From the cell containing the given text, extract its center point as [X, Y] coordinate. 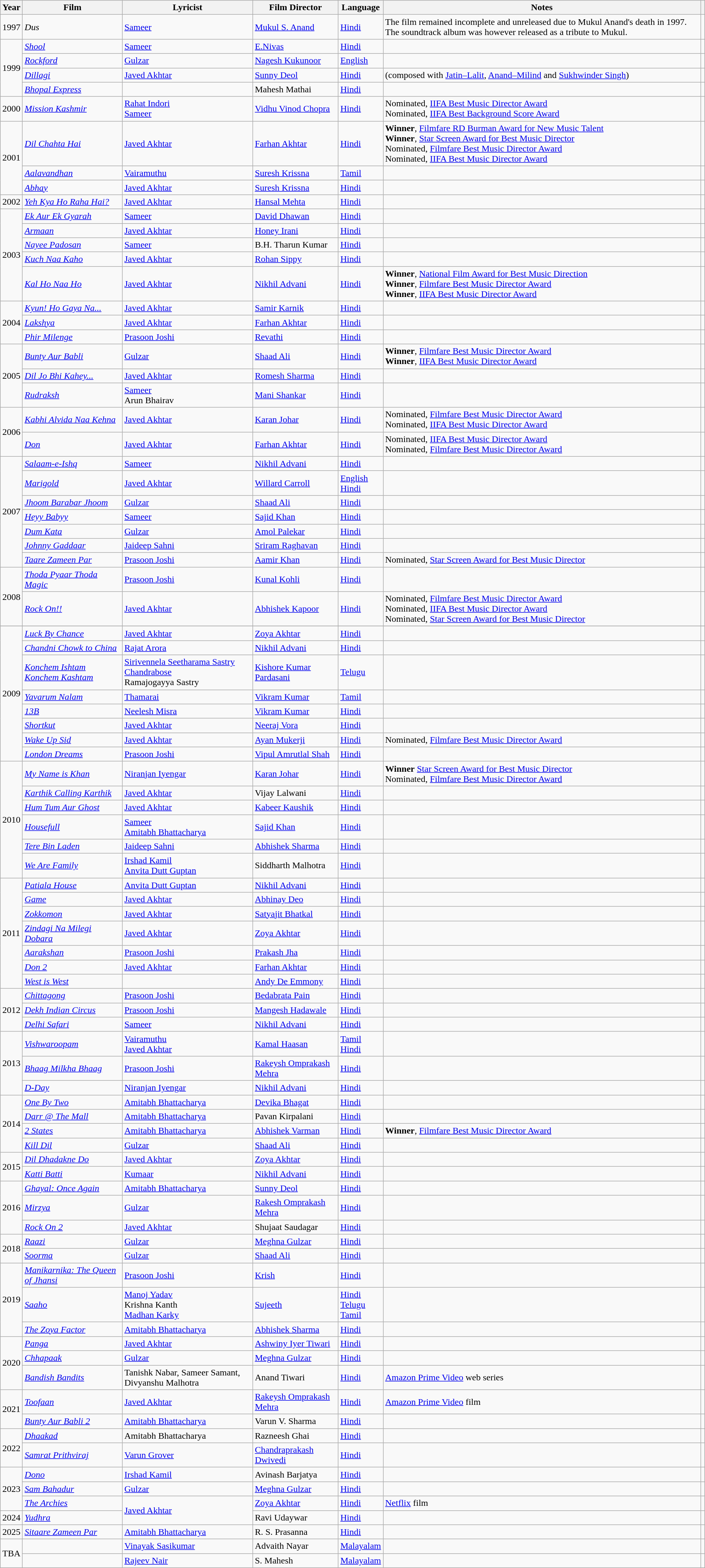
Abhishek Kapoor [295, 609]
Kyun! Ho Gaya Na... [72, 308]
Revathi [295, 337]
EnglishHindi [361, 483]
Rudraksh [72, 395]
Vijay Lalwani [295, 793]
Samir Karnik [295, 308]
English [361, 61]
Netflix film [542, 1503]
Dum Kata [72, 531]
Luck By Chance [72, 633]
Siddharth Malhotra [295, 866]
Kuch Naa Kaho [72, 259]
SameerAmitabh Bhattacharya [188, 827]
Manoj YadavKrishna KanthMadhan Karky [188, 1305]
Toofaan [72, 1402]
Dil Dhadakne Do [72, 1160]
Ravi Udaywar [295, 1518]
Aarakshan [72, 953]
2013 [11, 1063]
Ashwiny Iyer Tiwari [295, 1343]
Kill Dil [72, 1145]
Nominated, Filmfare Best Music Director Award [542, 740]
2022 [11, 1448]
Willard Carroll [295, 483]
2 States [72, 1131]
Bedabrata Pain [295, 996]
Rohan Sippy [295, 259]
Hum Tum Aur Ghost [72, 807]
Mahesh Mathai [295, 89]
2005 [11, 376]
London Dreams [72, 754]
Nagesh Kukunoor [295, 61]
Pavan Kirpalani [295, 1117]
2019 [11, 1299]
Raazi [72, 1241]
Mani Shankar [295, 395]
Dil Jo Bhi Kahey... [72, 376]
Bhopal Express [72, 89]
Marigold [72, 483]
We Are Family [72, 866]
Rock On!! [72, 609]
2011 [11, 933]
2001 [11, 158]
2015 [11, 1167]
Don 2 [72, 967]
Kabeer Kaushik [295, 807]
Bandish Bandits [72, 1377]
Heyy Babyy [72, 517]
Anvita Dutt Guptan [188, 885]
Dekh Indian Circus [72, 1010]
Varun Grover [188, 1455]
2009 [11, 694]
Salaam-e-Ishq [72, 464]
Nominated, IIFA Best Music Director AwardNominated, IIFA Best Background Score Award [542, 109]
2008 [11, 597]
Hansal Mehta [295, 202]
Neeraj Vora [295, 725]
Film Director [295, 8]
Saaho [72, 1305]
Game [72, 899]
Anand Tiwari [295, 1377]
Mission Kashmir [72, 109]
Krish [295, 1275]
Winner, National Film Award for Best Music Direction Winner, Filmfare Best Music Director Award Winner, IIFA Best Music Director Award [542, 284]
HindiTeluguTamil [361, 1305]
Mirzya [72, 1207]
Nominated, Filmfare Best Music Director Award Nominated, IIFA Best Music Director Award [542, 420]
One By Two [72, 1102]
Sirivennela Seetharama SastryChandraboseRamajogayya Sastry [188, 672]
D-Day [72, 1088]
Satyajit Bhatkal [295, 914]
Razneesh Ghai [295, 1436]
Manikarnika: The Queen of Jhansi [72, 1275]
VairamuthuJaved Akhtar [188, 1044]
Vairamuthu [188, 173]
2024 [11, 1518]
Nayee Padosan [72, 245]
Bunty Aur Babli 2 [72, 1421]
Andy De Emmony [295, 981]
Aalavandhan [72, 173]
Amol Palekar [295, 531]
Samrat Prithviraj [72, 1455]
2020 [11, 1363]
Yudhra [72, 1518]
Rahat IndoriSameer [188, 109]
Ayan Mukerji [295, 740]
Rajat Arora [188, 648]
The film remained incomplete and unreleased due to Mukul Anand's death in 1997. The soundtrack album was however released as a tribute to Mukul. [542, 27]
Shool [72, 46]
Lakshya [72, 323]
Mukul S. Anand [295, 27]
Irshad KamilAnvita Dutt Guptan [188, 866]
Irshad Kamil [188, 1475]
The Zoya Factor [72, 1329]
Tanishk Nabar, Sameer Samant, Divyanshu Malhotra [188, 1377]
S. Mahesh [295, 1560]
Yeh Kya Ho Raha Hai? [72, 202]
Shortkut [72, 725]
2000 [11, 109]
Sujeeth [295, 1305]
Abhay [72, 187]
2023 [11, 1489]
Housefull [72, 827]
TBA [11, 1553]
Taare Zameen Par [72, 560]
Jhoom Barabar Jhoom [72, 502]
Vishwaroopam [72, 1044]
2006 [11, 432]
Ek Aur Ek Gyarah [72, 216]
Romesh Sharma [295, 376]
Rock On 2 [72, 1227]
Dillagi [72, 75]
E.Nivas [295, 46]
Bhaag Milkha Bhaag [72, 1068]
Dil Chahta Hai [72, 143]
Delhi Safari [72, 1024]
Vinayak Sasikumar [188, 1546]
Zokkomon [72, 914]
Vidhu Vinod Chopra [295, 109]
2004 [11, 323]
Zindagi Na Milegi Dobara [72, 933]
Dus [72, 27]
Honey Irani [295, 230]
Kumaar [188, 1174]
SameerArun Bhairav [188, 395]
Wake Up Sid [72, 740]
Ghayal: Once Again [72, 1188]
David Dhawan [295, 216]
Chandraprakash Dwivedi [295, 1455]
Thamarai [188, 697]
Don [72, 444]
Winner, Filmfare Best Music Director Award Winner, IIFA Best Music Director Award [542, 356]
13B [72, 711]
Advaith Nayar [295, 1546]
2018 [11, 1248]
Amazon Prime Video film [542, 1402]
Devika Bhagat [295, 1102]
Language [361, 8]
2016 [11, 1207]
Aamir Khan [295, 560]
Year [11, 8]
Shujaat Saudagar [295, 1227]
Dhaakad [72, 1436]
Thoda Pyaar Thoda Magic [72, 580]
Nominated, Filmfare Best Music Director AwardNominated, IIFA Best Music Director AwardNominated, Star Screen Award for Best Music Director [542, 609]
Rakesh Omprakash Mehra [295, 1207]
Vipul Amrutlal Shah [295, 754]
The Archies [72, 1503]
B.H. Tharun Kumar [295, 245]
West is West [72, 981]
Phir Milenge [72, 337]
Neelesh Misra [188, 711]
Dono [72, 1475]
2021 [11, 1409]
Sam Bahadur [72, 1489]
Nominated, Star Screen Award for Best Music Director [542, 560]
2012 [11, 1010]
Nominated, IIFA Best Music Director AwardNominated, Filmfare Best Music Director Award [542, 444]
Chandni Chowk to China [72, 648]
Patiala House [72, 885]
Abhishek Varman [295, 1131]
Lyricist [188, 8]
2010 [11, 819]
Amazon Prime Video web series [542, 1377]
Mangesh Hadawale [295, 1010]
Yavarum Nalam [72, 697]
2003 [11, 255]
1997 [11, 27]
Panga [72, 1343]
Tere Bin Laden [72, 846]
Film [72, 8]
Karthik Calling Karthik [72, 793]
Winner, Filmfare Best Music Director Award [542, 1131]
1999 [11, 68]
Chhapaak [72, 1358]
2002 [11, 202]
Sriram Raghavan [295, 546]
Darr @ The Mall [72, 1117]
Sitaare Zameen Par [72, 1532]
Prakash Jha [295, 953]
Konchem Ishtam Konchem Kashtam [72, 672]
Bunty Aur Babli [72, 356]
Katti Batti [72, 1174]
Kal Ho Naa Ho [72, 284]
Rajeev Nair [188, 1560]
Abhinay Deo [295, 899]
2014 [11, 1124]
Johnny Gaddaar [72, 546]
Notes [542, 8]
Kishore Kumar Pardasani [295, 672]
Avinash Barjatya [295, 1475]
Winner Star Screen Award for Best Music Director Nominated, Filmfare Best Music Director Award [542, 773]
Kunal Kohli [295, 580]
Varun V. Sharma [295, 1421]
Kabhi Alvida Naa Kehna [72, 420]
Chittagong [72, 996]
2007 [11, 512]
Kamal Haasan [295, 1044]
2025 [11, 1532]
My Name is Khan [72, 773]
Armaan [72, 230]
Soorma [72, 1256]
Telugu [361, 672]
Rockford [72, 61]
R. S. Prasanna [295, 1532]
(composed with Jatin–Lalit, Anand–Milind and Sukhwinder Singh) [542, 75]
TamilHindi [361, 1044]
